Capture the cell that displays the provided text and extract its (x, y) central coordinate. 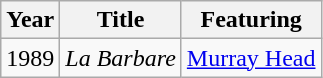
Murray Head (251, 58)
Year (30, 20)
Title (121, 20)
Featuring (251, 20)
1989 (30, 58)
La Barbare (121, 58)
